Search for the cell housing the specified text and yield its (x, y) center coordinate. 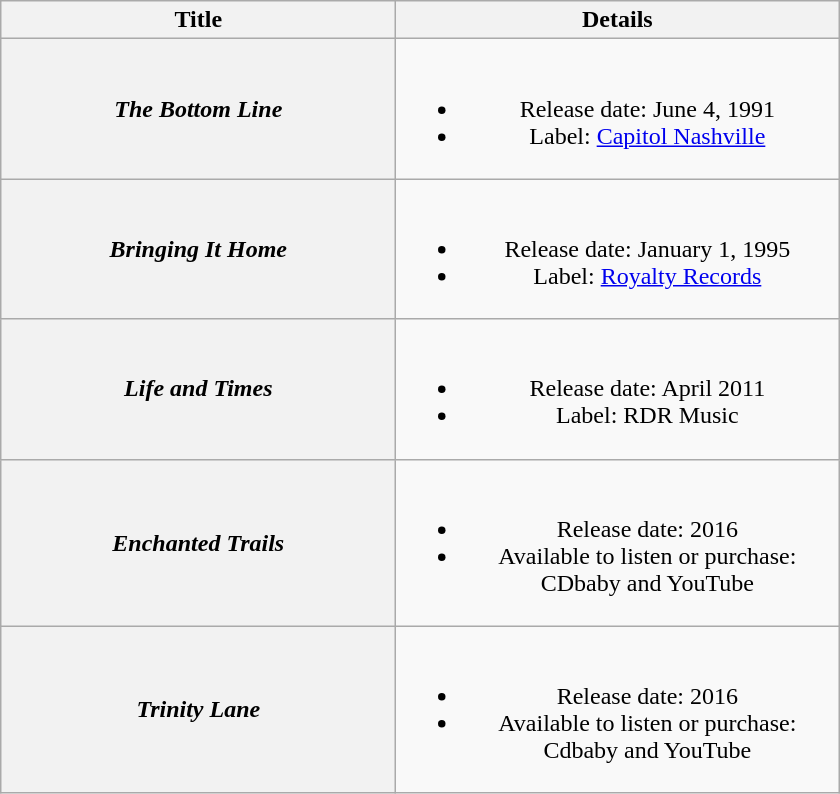
Release date: 2016Available to listen or purchase: Cdbaby and YouTube (618, 710)
Release date: June 4, 1991Label: Capitol Nashville (618, 109)
Enchanted Trails (198, 542)
Release date: January 1, 1995Label: Royalty Records (618, 249)
Title (198, 20)
Trinity Lane (198, 710)
Details (618, 20)
Life and Times (198, 389)
Release date: 2016Available to listen or purchase: CDbaby and YouTube (618, 542)
The Bottom Line (198, 109)
Bringing It Home (198, 249)
Release date: April 2011Label: RDR Music (618, 389)
